Determine the (X, Y) coordinate at the center of the cell enclosing the given text.  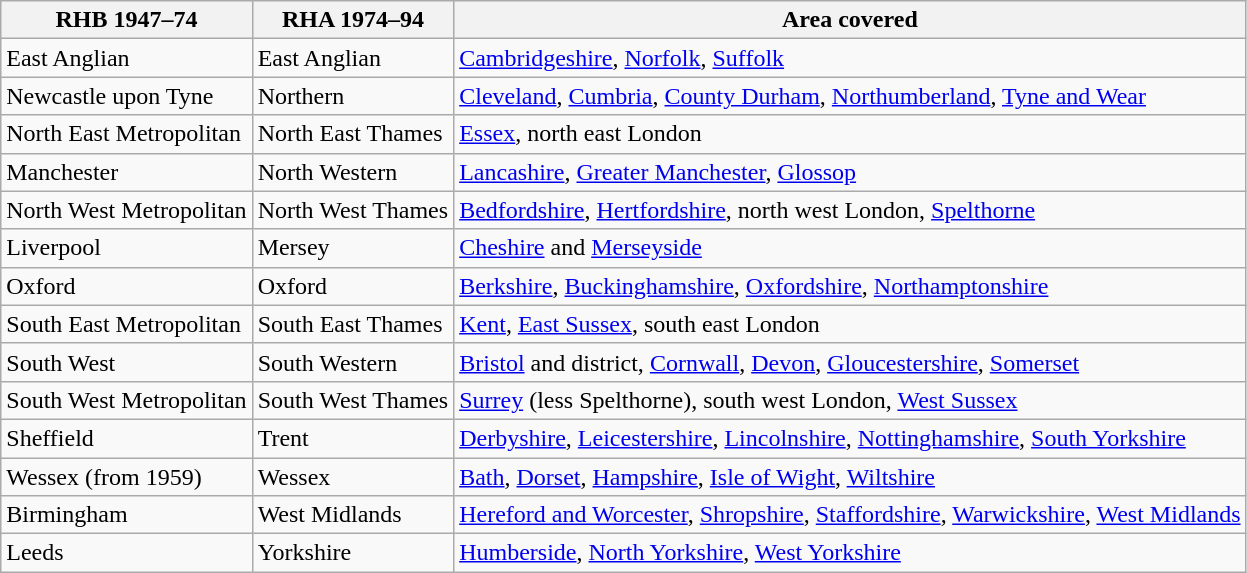
Leeds (126, 553)
Northern (353, 96)
Essex, north east London (850, 134)
South West Metropolitan (126, 400)
Liverpool (126, 248)
Bath, Dorset, Hampshire, Isle of Wight, Wiltshire (850, 477)
North East Thames (353, 134)
Cambridgeshire, Norfolk, Suffolk (850, 58)
North Western (353, 172)
North East Metropolitan (126, 134)
South West (126, 362)
Lancashire, Greater Manchester, Glossop (850, 172)
Mersey (353, 248)
Humberside, North Yorkshire, West Yorkshire (850, 553)
RHB 1947–74 (126, 20)
Yorkshire (353, 553)
Birmingham (126, 515)
Area covered (850, 20)
South West Thames (353, 400)
Kent, East Sussex, south east London (850, 324)
Sheffield (126, 438)
Bedfordshire, Hertfordshire, north west London, Spelthorne (850, 210)
Wessex (from 1959) (126, 477)
North West Thames (353, 210)
Manchester (126, 172)
Newcastle upon Tyne (126, 96)
South East Thames (353, 324)
North West Metropolitan (126, 210)
Hereford and Worcester, Shropshire, Staffordshire, Warwickshire, West Midlands (850, 515)
Trent (353, 438)
West Midlands (353, 515)
Berkshire, Buckinghamshire, Oxfordshire, Northamptonshire (850, 286)
South Western (353, 362)
Bristol and district, Cornwall, Devon, Gloucestershire, Somerset (850, 362)
RHA 1974–94 (353, 20)
Cleveland, Cumbria, County Durham, Northumberland, Tyne and Wear (850, 96)
Wessex (353, 477)
Surrey (less Spelthorne), south west London, West Sussex (850, 400)
Derbyshire, Leicestershire, Lincolnshire, Nottinghamshire, South Yorkshire (850, 438)
Cheshire and Merseyside (850, 248)
South East Metropolitan (126, 324)
